Return the (X, Y) coordinate for the center point of the cell that contains the specified text.  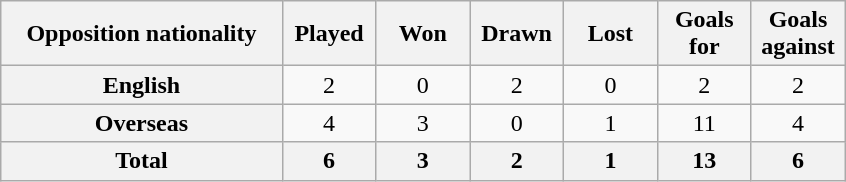
Overseas (142, 123)
Won (423, 34)
Opposition nationality (142, 34)
English (142, 85)
11 (704, 123)
Total (142, 161)
Goalsfor (704, 34)
13 (704, 161)
Played (329, 34)
Lost (611, 34)
Drawn (517, 34)
Goalsagainst (798, 34)
